Identify which cell holds the provided text, then report its [x, y] central coordinate. 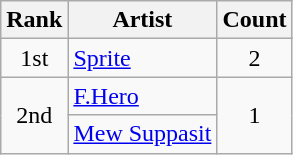
F.Hero [142, 96]
2nd [34, 115]
Artist [142, 20]
Rank [34, 20]
Mew Suppasit [142, 134]
Count [254, 20]
1 [254, 115]
Sprite [142, 58]
2 [254, 58]
1st [34, 58]
